Find where the given text appears and provide that cell's center as [X, Y] coordinate. 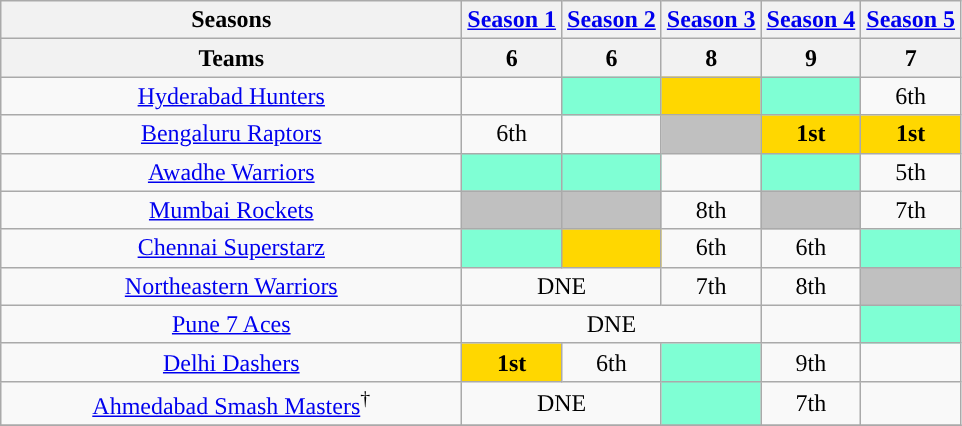
8 [711, 58]
Season 4 [811, 20]
Chennai Superstarz [232, 248]
Delhi Dashers [232, 362]
Ahmedabad Smash Masters† [232, 404]
Mumbai Rockets [232, 210]
Season 1 [512, 20]
Pune 7 Aces [232, 324]
Hyderabad Hunters [232, 96]
Seasons [232, 20]
Season 2 [612, 20]
9th [811, 362]
Bengaluru Raptors [232, 134]
Awadhe Warriors [232, 172]
Season 5 [911, 20]
Northeastern Warriors [232, 286]
7 [911, 58]
Teams [232, 58]
9 [811, 58]
5th [911, 172]
Season 3 [711, 20]
